Scan for the cell matching the given text and deliver its (x, y) coordinate at center. 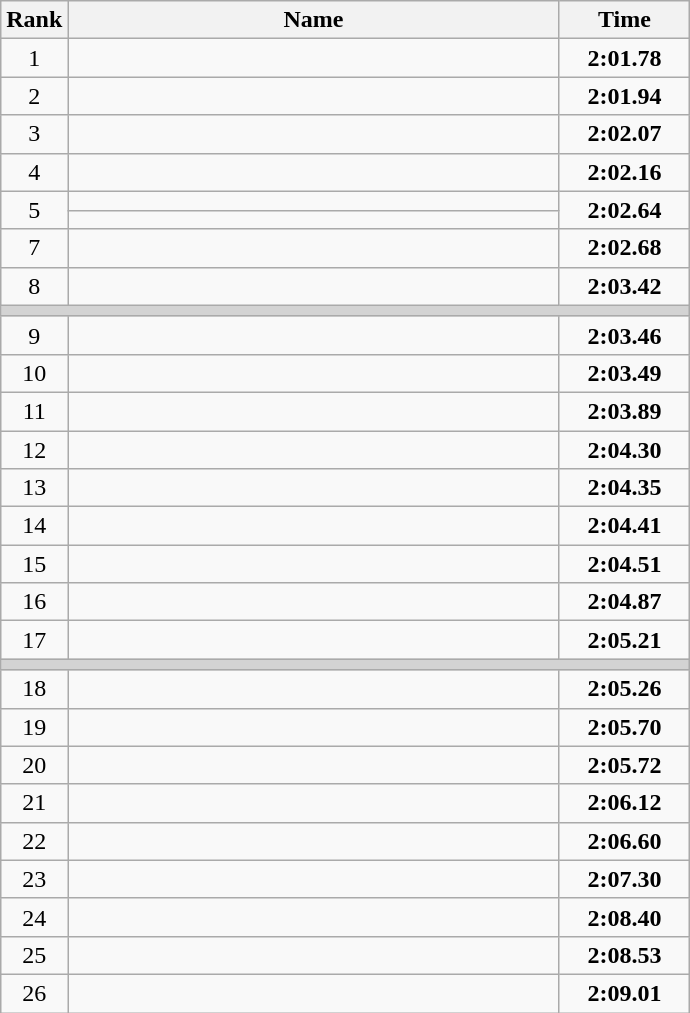
23 (34, 879)
24 (34, 917)
2:09.01 (624, 993)
2:04.41 (624, 526)
2:03.46 (624, 335)
2:02.64 (624, 210)
2:06.60 (624, 841)
26 (34, 993)
2:03.49 (624, 373)
13 (34, 488)
7 (34, 248)
21 (34, 803)
2:04.87 (624, 602)
2:01.78 (624, 58)
22 (34, 841)
16 (34, 602)
18 (34, 689)
2:05.72 (624, 765)
12 (34, 449)
2:05.26 (624, 689)
2:04.51 (624, 564)
Time (624, 20)
2:02.16 (624, 172)
19 (34, 727)
2:08.53 (624, 955)
Rank (34, 20)
9 (34, 335)
11 (34, 411)
2:01.94 (624, 96)
1 (34, 58)
2:07.30 (624, 879)
17 (34, 640)
2:06.12 (624, 803)
15 (34, 564)
4 (34, 172)
2:05.21 (624, 640)
2 (34, 96)
2:05.70 (624, 727)
Name (314, 20)
25 (34, 955)
3 (34, 134)
14 (34, 526)
2:04.30 (624, 449)
10 (34, 373)
8 (34, 286)
2:03.42 (624, 286)
2:03.89 (624, 411)
5 (34, 210)
20 (34, 765)
2:02.07 (624, 134)
2:08.40 (624, 917)
2:04.35 (624, 488)
2:02.68 (624, 248)
